Find where the given text appears and provide that cell's center as [x, y] coordinate. 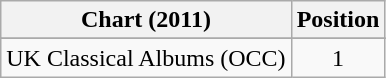
1 [338, 58]
Chart (2011) [146, 20]
UK Classical Albums (OCC) [146, 58]
Position [338, 20]
